Return the (x, y) coordinate for the center point of the cell that contains the specified text.  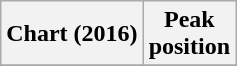
Chart (2016) (72, 34)
Peakposition (189, 34)
